Search for the cell housing the specified text and yield its (x, y) center coordinate. 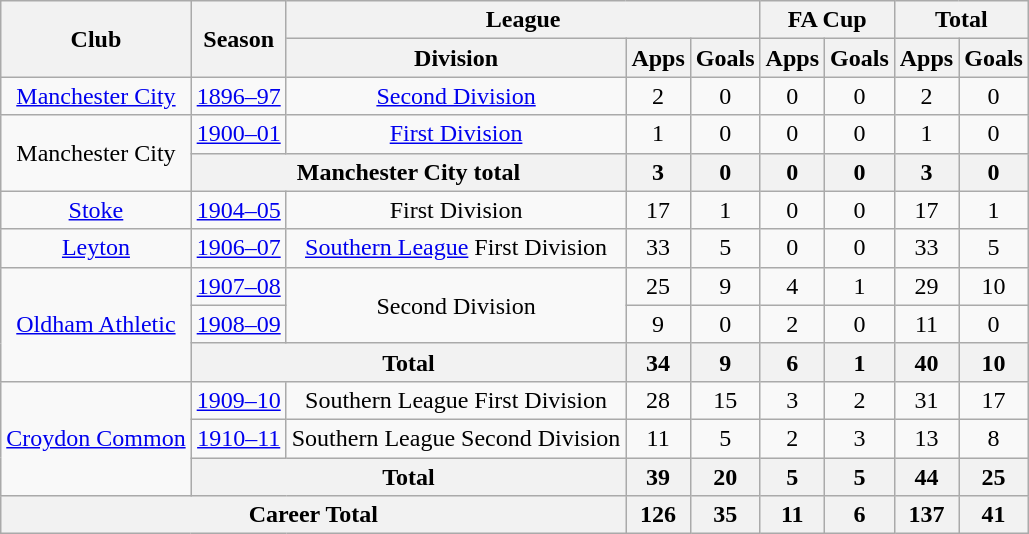
15 (725, 400)
1906–07 (238, 248)
1907–08 (238, 286)
40 (926, 362)
29 (926, 286)
1896–97 (238, 96)
Club (96, 39)
1908–09 (238, 324)
Stoke (96, 210)
Oldham Athletic (96, 324)
League (523, 20)
1909–10 (238, 400)
39 (658, 477)
1910–11 (238, 438)
20 (725, 477)
126 (658, 515)
4 (792, 286)
Season (238, 39)
Leyton (96, 248)
Career Total (314, 515)
137 (926, 515)
Croydon Common (96, 438)
35 (725, 515)
Manchester City total (408, 172)
Southern League Second Division (456, 438)
34 (658, 362)
44 (926, 477)
1900–01 (238, 134)
13 (926, 438)
41 (994, 515)
8 (994, 438)
28 (658, 400)
31 (926, 400)
Division (456, 58)
FA Cup (827, 20)
1904–05 (238, 210)
